For the text-containing cell, return its midpoint in [X, Y] coordinate format. 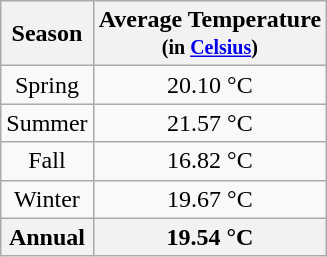
Spring [47, 85]
Average Temperature (in Celsius) [210, 34]
19.54 °C [210, 237]
19.67 °C [210, 199]
Annual [47, 237]
Fall [47, 161]
Winter [47, 199]
Summer [47, 123]
16.82 °C [210, 161]
21.57 °C [210, 123]
20.10 °C [210, 85]
Season [47, 34]
